For the text-containing cell, return its midpoint in [X, Y] coordinate format. 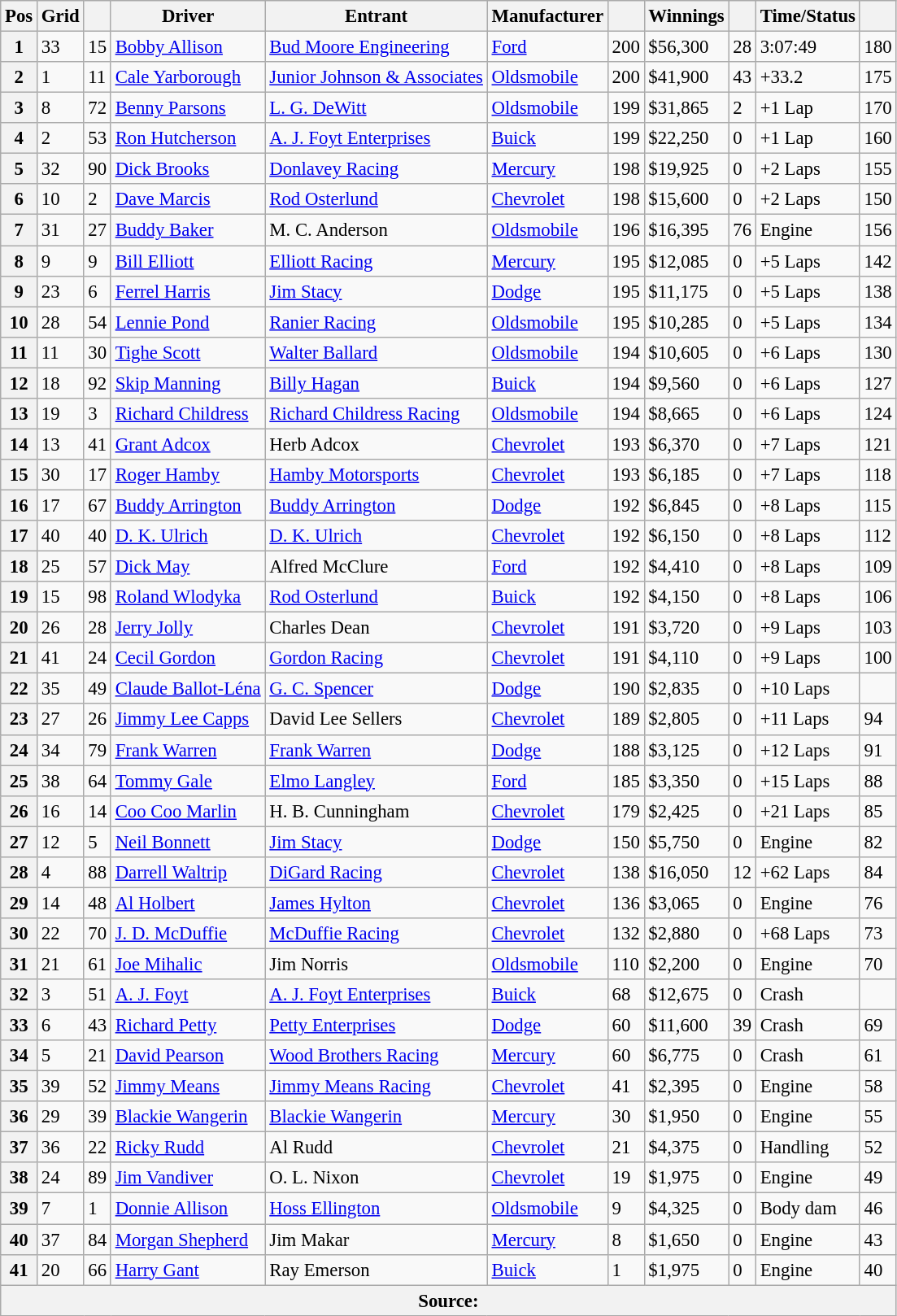
Richard Childress Racing [376, 414]
189 [626, 720]
55 [878, 1117]
+62 Laps [808, 873]
+68 Laps [808, 934]
Skip Manning [188, 383]
G. C. Spencer [376, 689]
Bud Moore Engineering [376, 47]
Dick May [188, 567]
$4,110 [686, 658]
Ranier Racing [376, 322]
$31,865 [686, 108]
Ferrel Harris [188, 291]
Jimmy Lee Capps [188, 720]
72 [98, 108]
155 [878, 169]
$2,200 [686, 964]
112 [878, 536]
H. B. Cunningham [376, 811]
Grant Adcox [188, 444]
$3,065 [686, 903]
Al Holbert [188, 903]
Elmo Langley [376, 781]
$12,085 [686, 261]
Hoss Ellington [376, 1209]
J. D. McDuffie [188, 934]
Cale Yarborough [188, 77]
$16,395 [686, 230]
$4,325 [686, 1209]
64 [98, 781]
L. G. DeWitt [376, 108]
Driver [188, 16]
109 [878, 567]
$12,675 [686, 995]
Hamby Motorsports [376, 475]
M. C. Anderson [376, 230]
Gordon Racing [376, 658]
$19,925 [686, 169]
115 [878, 505]
$2,425 [686, 811]
$2,835 [686, 689]
185 [626, 781]
Benny Parsons [188, 108]
Roger Hamby [188, 475]
57 [98, 567]
Dick Brooks [188, 169]
Donlavey Racing [376, 169]
Pos [20, 16]
$2,395 [686, 1087]
Richard Petty [188, 1026]
134 [878, 322]
188 [626, 750]
$11,600 [686, 1026]
85 [878, 811]
58 [878, 1087]
Claude Ballot-Léna [188, 689]
46 [878, 1209]
156 [878, 230]
$2,880 [686, 934]
Tighe Scott [188, 352]
+33.2 [808, 77]
Roland Wlodyka [188, 597]
David Pearson [188, 1056]
$2,805 [686, 720]
79 [98, 750]
$3,720 [686, 628]
O. L. Nixon [376, 1179]
+15 Laps [808, 781]
$11,175 [686, 291]
175 [878, 77]
94 [878, 720]
Manufacturer [547, 16]
124 [878, 414]
160 [878, 138]
110 [626, 964]
Jim Norris [376, 964]
53 [98, 138]
Body dam [808, 1209]
Junior Johnson & Associates [376, 77]
179 [626, 811]
$6,150 [686, 536]
67 [98, 505]
+12 Laps [808, 750]
$3,125 [686, 750]
$6,775 [686, 1056]
91 [878, 750]
Handling [808, 1148]
103 [878, 628]
89 [98, 1179]
Ricky Rudd [188, 1148]
Lennie Pond [188, 322]
$41,900 [686, 77]
A. J. Foyt [188, 995]
$56,300 [686, 47]
106 [878, 597]
Source: [449, 1301]
$10,605 [686, 352]
$6,370 [686, 444]
$6,845 [686, 505]
66 [98, 1270]
$10,285 [686, 322]
Bobby Allison [188, 47]
DiGard Racing [376, 873]
68 [626, 995]
132 [626, 934]
Charles Dean [376, 628]
82 [878, 842]
Jimmy Means [188, 1087]
Wood Brothers Racing [376, 1056]
+21 Laps [808, 811]
180 [878, 47]
121 [878, 444]
51 [98, 995]
Alfred McClure [376, 567]
Neil Bonnett [188, 842]
+10 Laps [808, 689]
Tommy Gale [188, 781]
90 [98, 169]
73 [878, 934]
$1,950 [686, 1117]
Cecil Gordon [188, 658]
$15,600 [686, 199]
$22,250 [686, 138]
Jerry Jolly [188, 628]
142 [878, 261]
$4,375 [686, 1148]
48 [98, 903]
69 [878, 1026]
3:07:49 [808, 47]
100 [878, 658]
Donnie Allison [188, 1209]
92 [98, 383]
130 [878, 352]
Billy Hagan [376, 383]
McDuffie Racing [376, 934]
$6,185 [686, 475]
Coo Coo Marlin [188, 811]
Jim Makar [376, 1240]
Ray Emerson [376, 1270]
Petty Enterprises [376, 1026]
98 [98, 597]
$8,665 [686, 414]
196 [626, 230]
136 [626, 903]
118 [878, 475]
Grid [60, 16]
$5,750 [686, 842]
Bill Elliott [188, 261]
Entrant [376, 16]
+11 Laps [808, 720]
190 [626, 689]
$3,350 [686, 781]
Time/Status [808, 16]
$16,050 [686, 873]
54 [98, 322]
Walter Ballard [376, 352]
127 [878, 383]
Winnings [686, 16]
Richard Childress [188, 414]
Dave Marcis [188, 199]
Morgan Shepherd [188, 1240]
Jimmy Means Racing [376, 1087]
James Hylton [376, 903]
$4,410 [686, 567]
Al Rudd [376, 1148]
Harry Gant [188, 1270]
$1,650 [686, 1240]
Herb Adcox [376, 444]
Darrell Waltrip [188, 873]
Elliott Racing [376, 261]
Buddy Baker [188, 230]
$4,150 [686, 597]
$9,560 [686, 383]
Ron Hutcherson [188, 138]
Joe Mihalic [188, 964]
David Lee Sellers [376, 720]
170 [878, 108]
Jim Vandiver [188, 1179]
